Search for the cell housing the specified text and yield its [x, y] center coordinate. 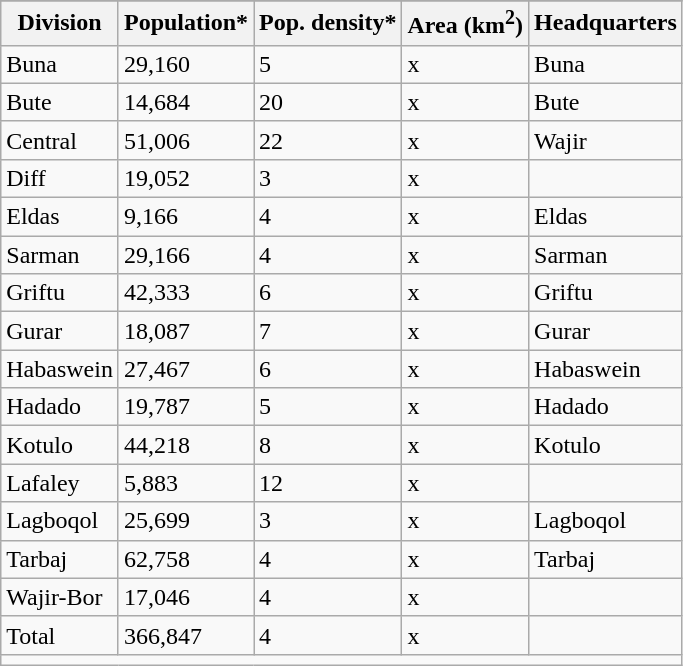
25,699 [186, 521]
19,052 [186, 178]
Division [60, 24]
5,883 [186, 483]
Total [60, 635]
Diff [60, 178]
29,160 [186, 64]
22 [328, 140]
17,046 [186, 597]
Central [60, 140]
Pop. density* [328, 24]
62,758 [186, 559]
9,166 [186, 217]
44,218 [186, 445]
42,333 [186, 293]
Population* [186, 24]
20 [328, 102]
Lafaley [60, 483]
8 [328, 445]
19,787 [186, 407]
14,684 [186, 102]
Area (km2) [466, 24]
366,847 [186, 635]
18,087 [186, 331]
12 [328, 483]
29,166 [186, 255]
51,006 [186, 140]
7 [328, 331]
Wajir [606, 140]
27,467 [186, 369]
Wajir-Bor [60, 597]
Headquarters [606, 24]
